Identify which cell holds the provided text, then report its (x, y) central coordinate. 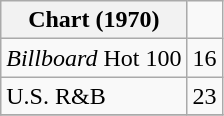
Billboard Hot 100 (94, 58)
16 (204, 58)
U.S. R&B (94, 96)
23 (204, 96)
Chart (1970) (94, 20)
